Capture the cell that displays the provided text and extract its [X, Y] central coordinate. 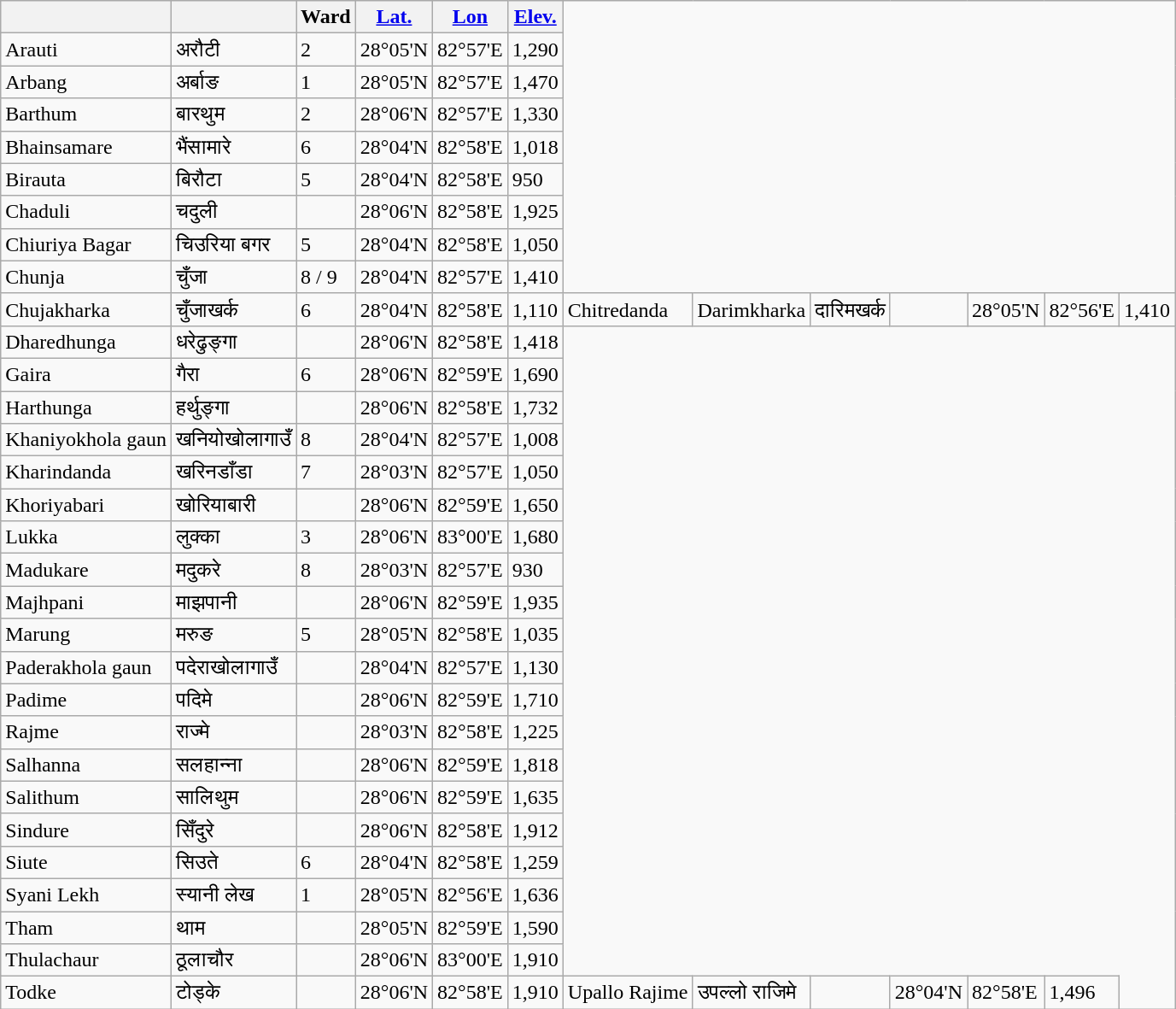
8 / 9 [325, 277]
1,680 [535, 537]
स्यानी लेख [233, 895]
1,925 [535, 212]
1,590 [535, 927]
Sindure [86, 830]
1,290 [535, 50]
अर्बाङ [233, 82]
Darimkharka [752, 309]
Paderakhola gaun [86, 667]
पदेराखोलागाउँ [233, 667]
1,418 [535, 342]
1,912 [535, 830]
Chujakharka [86, 309]
मरुङ [233, 635]
1,018 [535, 147]
1,470 [535, 82]
Lon [471, 17]
अरौटी [233, 50]
थाम [233, 927]
दारिमखर्क [851, 309]
Arbang [86, 82]
बारथुम [233, 114]
Upallo Rajime [628, 993]
Gaira [86, 374]
1,330 [535, 114]
Salithum [86, 797]
Kharindanda [86, 472]
सलहान्ना [233, 765]
सिँदुरे [233, 830]
Thulachaur [86, 960]
Khoriyabari [86, 505]
उपल्लो राजिमे [752, 993]
सिउते [233, 862]
950 [535, 179]
हर्थुङ्गा [233, 408]
Siute [86, 862]
Dharedhunga [86, 342]
खनियोखोलागाउँ [233, 440]
बिरौटा [233, 179]
1,636 [535, 895]
1,225 [535, 732]
930 [535, 570]
Birauta [86, 179]
खरिनडाँडा [233, 472]
Khaniyokhola gaun [86, 440]
खोरियाबारी [233, 505]
Chaduli [86, 212]
Ward [325, 17]
1,935 [535, 602]
1,130 [535, 667]
Todke [86, 993]
1,008 [535, 440]
Chitredanda [628, 309]
1,650 [535, 505]
Elev. [535, 17]
Chiuriya Bagar [86, 244]
गैरा [233, 374]
3 [325, 537]
7 [325, 472]
Lat. [394, 17]
1,035 [535, 635]
चुँजा [233, 277]
Arauti [86, 50]
Salhanna [86, 765]
धरेढुङ्गा [233, 342]
Rajme [86, 732]
1,259 [535, 862]
Padime [86, 700]
Barthum [86, 114]
ठूलाचौर [233, 960]
मदुकरे [233, 570]
Syani Lekh [86, 895]
Lukka [86, 537]
1,496 [1082, 993]
माझपानी [233, 602]
Marung [86, 635]
टोड्के [233, 993]
1,818 [535, 765]
Harthunga [86, 408]
Bhainsamare [86, 147]
चदुली [233, 212]
Majhpani [86, 602]
Tham [86, 927]
लुक्का [233, 537]
1,635 [535, 797]
1,710 [535, 700]
पदिमे [233, 700]
1,690 [535, 374]
राज्मे [233, 732]
1,110 [535, 309]
1,732 [535, 408]
सालिथुम [233, 797]
Chunja [86, 277]
Madukare [86, 570]
चिउरिया बगर [233, 244]
चुँजाखर्क [233, 309]
भैंसामारे [233, 147]
